For the text-containing cell, return its midpoint in (x, y) coordinate format. 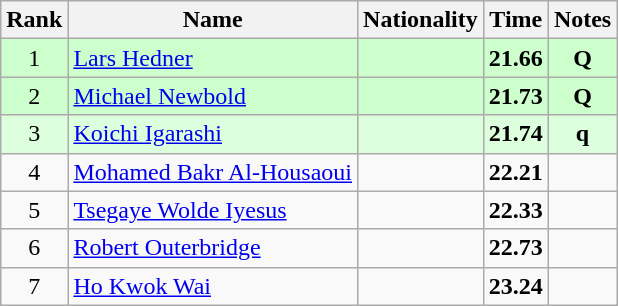
Tsegaye Wolde Iyesus (213, 210)
23.24 (516, 286)
Time (516, 20)
3 (34, 134)
Mohamed Bakr Al-Housaoui (213, 172)
22.33 (516, 210)
Rank (34, 20)
4 (34, 172)
22.21 (516, 172)
21.73 (516, 96)
7 (34, 286)
2 (34, 96)
21.66 (516, 58)
Koichi Igarashi (213, 134)
22.73 (516, 248)
5 (34, 210)
Michael Newbold (213, 96)
Name (213, 20)
Notes (582, 20)
Lars Hedner (213, 58)
q (582, 134)
1 (34, 58)
Robert Outerbridge (213, 248)
Ho Kwok Wai (213, 286)
6 (34, 248)
21.74 (516, 134)
Nationality (421, 20)
